Return (x, y) of the center of cell containing provided text 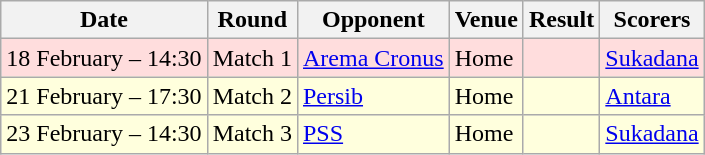
Result (561, 20)
23 February – 14:30 (104, 134)
Persib (373, 96)
Match 2 (252, 96)
Match 1 (252, 58)
Antara (652, 96)
PSS (373, 134)
Match 3 (252, 134)
Round (252, 20)
Scorers (652, 20)
18 February – 14:30 (104, 58)
Arema Cronus (373, 58)
Venue (486, 20)
Date (104, 20)
21 February – 17:30 (104, 96)
Opponent (373, 20)
